Locate the cell with the specified text and output its [x, y] center coordinate. 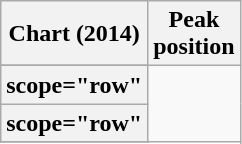
Peakposition [194, 34]
Chart (2014) [74, 34]
